Pinpoint the cell where the given text exists, returning its (x, y) midpoint coordinate. 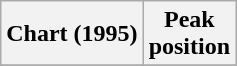
Peakposition (189, 34)
Chart (1995) (72, 34)
